Scan for the cell matching the given text and deliver its [X, Y] coordinate at center. 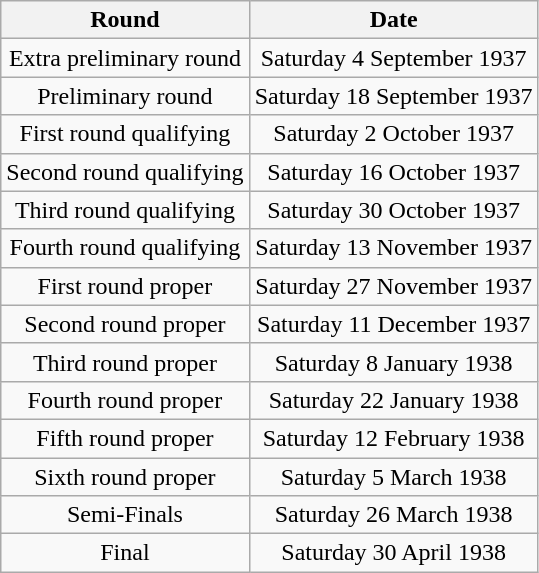
First round proper [125, 286]
Saturday 12 February 1938 [394, 438]
Sixth round proper [125, 477]
First round qualifying [125, 134]
Saturday 30 April 1938 [394, 553]
Saturday 8 January 1938 [394, 362]
Second round qualifying [125, 172]
Fourth round proper [125, 400]
Final [125, 553]
Saturday 4 September 1937 [394, 58]
Saturday 11 December 1937 [394, 324]
Saturday 16 October 1937 [394, 172]
Saturday 2 October 1937 [394, 134]
Saturday 27 November 1937 [394, 286]
Fifth round proper [125, 438]
Semi-Finals [125, 515]
Saturday 22 January 1938 [394, 400]
Saturday 18 September 1937 [394, 96]
Saturday 30 October 1937 [394, 210]
Third round proper [125, 362]
Saturday 5 March 1938 [394, 477]
Preliminary round [125, 96]
Third round qualifying [125, 210]
Date [394, 20]
Saturday 26 March 1938 [394, 515]
Second round proper [125, 324]
Extra preliminary round [125, 58]
Saturday 13 November 1937 [394, 248]
Fourth round qualifying [125, 248]
Round [125, 20]
